Return the (X, Y) coordinate for the center point of the cell that contains the specified text.  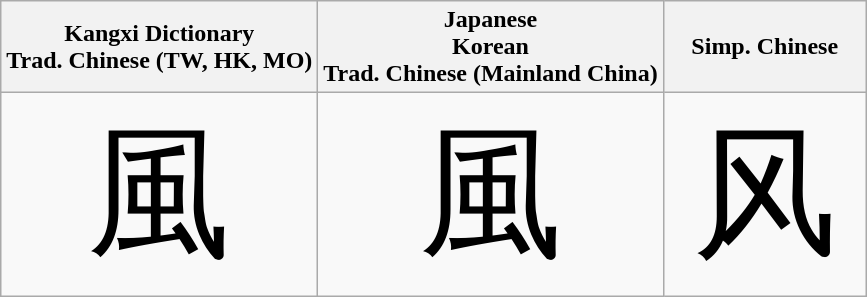
Simp. Chinese (764, 47)
JapaneseKoreanTrad. Chinese (Mainland China) (490, 47)
Kangxi DictionaryTrad. Chinese (TW, HK, MO) (160, 47)
风 (764, 194)
